Provide the [X, Y] coordinate of the cell's center where the given text is located.  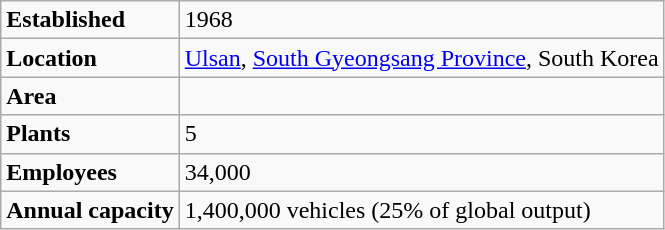
1968 [422, 20]
Location [90, 58]
Area [90, 96]
1,400,000 vehicles (25% of global output) [422, 210]
Plants [90, 134]
5 [422, 134]
Ulsan, South Gyeongsang Province, South Korea [422, 58]
Employees [90, 172]
Annual capacity [90, 210]
34,000 [422, 172]
Established [90, 20]
